Determine the [X, Y] coordinate at the center of the cell enclosing the given text.  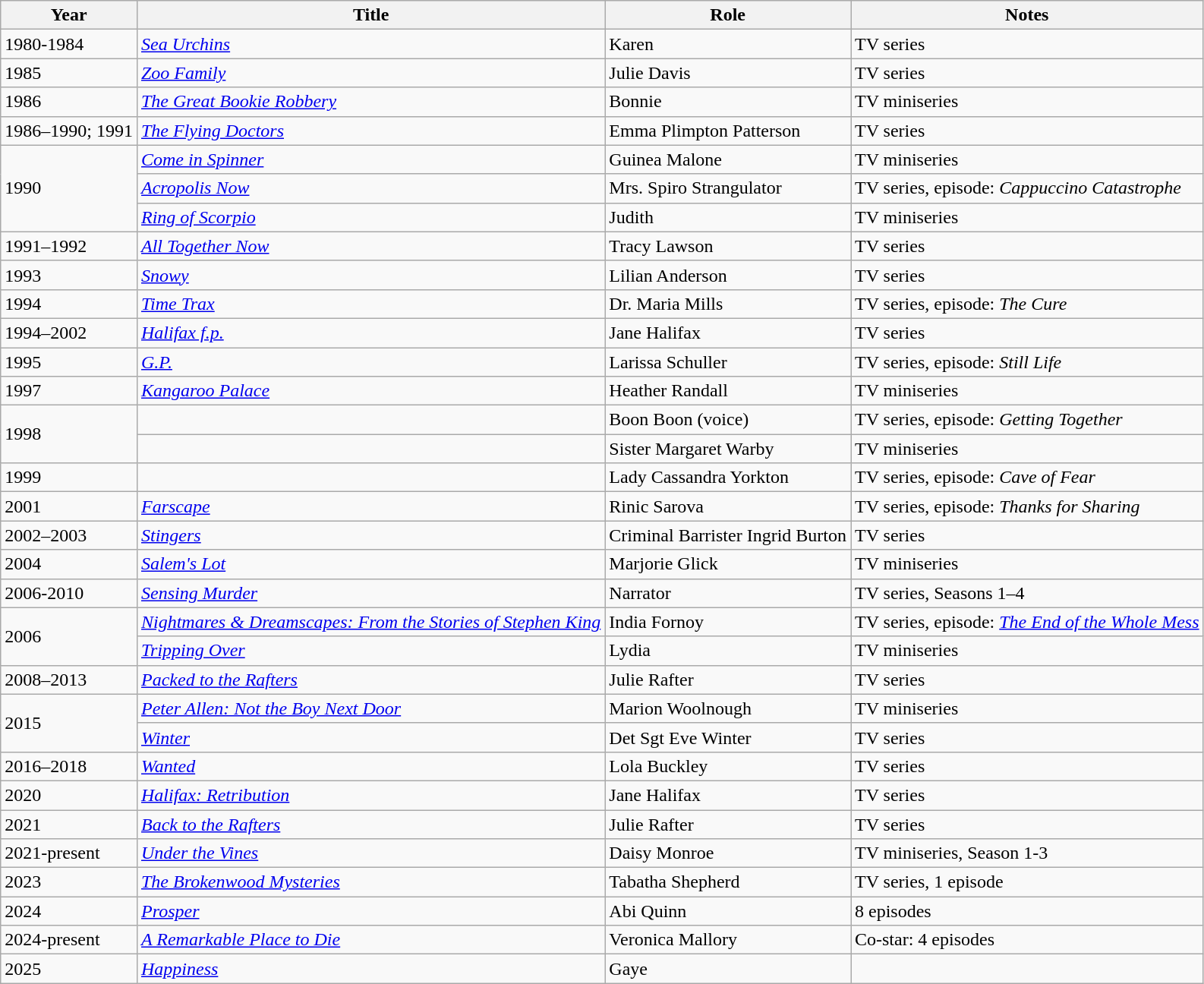
Farscape [370, 506]
Dr. Maria Mills [728, 304]
2021-present [69, 853]
TV series, episode: Getting Together [1026, 420]
Snowy [370, 275]
Abi Quinn [728, 911]
Wanted [370, 766]
1986–1990; 1991 [69, 131]
Tripping Over [370, 651]
Bonnie [728, 102]
Kangaroo Palace [370, 391]
The Brokenwood Mysteries [370, 882]
Heather Randall [728, 391]
Marjorie Glick [728, 564]
Guinea Malone [728, 159]
Role [728, 15]
TV series, episode: The Cure [1026, 304]
Narrator [728, 593]
Emma Plimpton Patterson [728, 131]
Lydia [728, 651]
Halifax: Retribution [370, 795]
Karen [728, 44]
2006-2010 [69, 593]
Co-star: 4 episodes [1026, 940]
Boon Boon (voice) [728, 420]
Marion Woolnough [728, 708]
2025 [69, 969]
Year [69, 15]
8 episodes [1026, 911]
Lilian Anderson [728, 275]
Mrs. Spiro Strangulator [728, 188]
Peter Allen: Not the Boy Next Door [370, 708]
Julie Davis [728, 73]
The Great Bookie Robbery [370, 102]
1980-1984 [69, 44]
1994 [69, 304]
2004 [69, 564]
2006 [69, 636]
Prosper [370, 911]
1985 [69, 73]
Zoo Family [370, 73]
Criminal Barrister Ingrid Burton [728, 535]
2024-present [69, 940]
Det Sgt Eve Winter [728, 737]
Under the Vines [370, 853]
G.P. [370, 362]
1994–2002 [69, 333]
1997 [69, 391]
TV series, episode: Cave of Fear [1026, 478]
Stingers [370, 535]
All Together Now [370, 246]
1990 [69, 188]
2008–2013 [69, 680]
Sister Margaret Warby [728, 449]
India Fornoy [728, 622]
Back to the Rafters [370, 824]
Larissa Schuller [728, 362]
Tabatha Shepherd [728, 882]
Ring of Scorpio [370, 217]
Title [370, 15]
1993 [69, 275]
Sea Urchins [370, 44]
TV series, episode: The End of the Whole Mess [1026, 622]
1991–1992 [69, 246]
Happiness [370, 969]
2020 [69, 795]
TV series, episode: Still Life [1026, 362]
2015 [69, 723]
2002–2003 [69, 535]
Lady Cassandra Yorkton [728, 478]
Lola Buckley [728, 766]
2001 [69, 506]
TV series, Seasons 1–4 [1026, 593]
Tracy Lawson [728, 246]
TV series, episode: Thanks for Sharing [1026, 506]
Gaye [728, 969]
Nightmares & Dreamscapes: From the Stories of Stephen King [370, 622]
A Remarkable Place to Die [370, 940]
1999 [69, 478]
TV series, 1 episode [1026, 882]
Daisy Monroe [728, 853]
Packed to the Rafters [370, 680]
Judith [728, 217]
Time Trax [370, 304]
1995 [69, 362]
Acropolis Now [370, 188]
Come in Spinner [370, 159]
Veronica Mallory [728, 940]
1986 [69, 102]
TV series, episode: Cappuccino Catastrophe [1026, 188]
1998 [69, 434]
2023 [69, 882]
Rinic Sarova [728, 506]
Notes [1026, 15]
Winter [370, 737]
TV miniseries, Season 1-3 [1026, 853]
Sensing Murder [370, 593]
Halifax f.p. [370, 333]
Salem's Lot [370, 564]
2024 [69, 911]
2021 [69, 824]
2016–2018 [69, 766]
The Flying Doctors [370, 131]
